Provide the (x, y) coordinate of the cell's center where the given text is located.  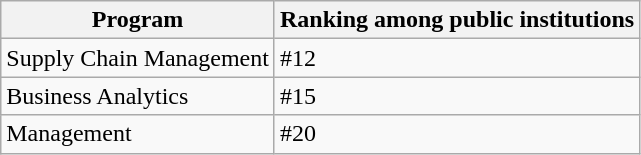
Supply Chain Management (138, 58)
Management (138, 134)
#15 (456, 96)
#20 (456, 134)
Business Analytics (138, 96)
#12 (456, 58)
Program (138, 20)
Ranking among public institutions (456, 20)
